For the text-containing cell, return its midpoint in [X, Y] coordinate format. 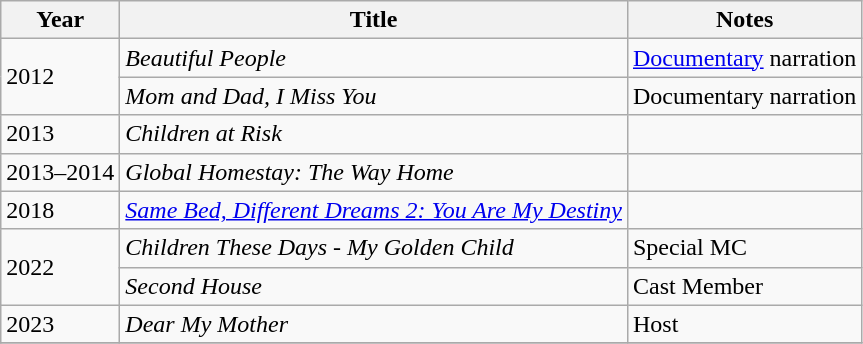
2018 [60, 210]
Second House [374, 286]
Notes [744, 20]
Cast Member [744, 286]
Special MC [744, 248]
Host [744, 324]
Beautiful People [374, 58]
Title [374, 20]
Children These Days - My Golden Child [374, 248]
Same Bed, Different Dreams 2: You Are My Destiny [374, 210]
2013–2014 [60, 172]
2022 [60, 267]
Children at Risk [374, 134]
2012 [60, 77]
2013 [60, 134]
2023 [60, 324]
Global Homestay: The Way Home [374, 172]
Year [60, 20]
Mom and Dad, I Miss You [374, 96]
Dear My Mother [374, 324]
